Identify which cell holds the provided text, then report its [x, y] central coordinate. 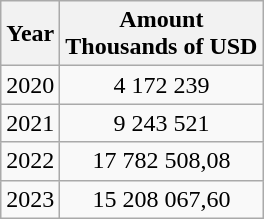
4 172 239 [162, 85]
2020 [30, 85]
15 208 067,60 [162, 199]
2021 [30, 123]
2022 [30, 161]
Year [30, 34]
2023 [30, 199]
17 782 508,08 [162, 161]
AmountThousands of USD [162, 34]
9 243 521 [162, 123]
